Pinpoint the cell where the given text exists, returning its (x, y) midpoint coordinate. 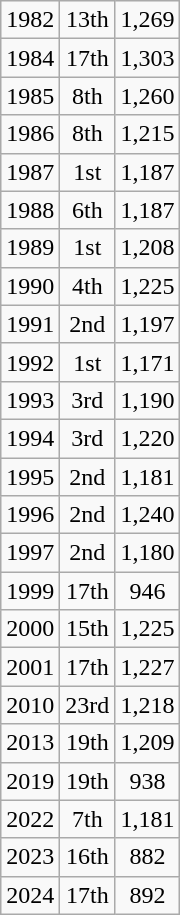
1982 (30, 20)
1,269 (148, 20)
1984 (30, 58)
1,197 (148, 324)
1987 (30, 172)
1,220 (148, 438)
6th (88, 210)
1997 (30, 553)
7th (88, 819)
1988 (30, 210)
1990 (30, 286)
1,303 (148, 58)
1,227 (148, 667)
1999 (30, 591)
1,180 (148, 553)
2013 (30, 743)
1992 (30, 362)
1995 (30, 477)
2010 (30, 705)
892 (148, 895)
1,240 (148, 515)
23rd (88, 705)
1,218 (148, 705)
4th (88, 286)
1994 (30, 438)
1,260 (148, 96)
1989 (30, 248)
13th (88, 20)
1991 (30, 324)
1,171 (148, 362)
16th (88, 857)
1,209 (148, 743)
2000 (30, 629)
1986 (30, 134)
2024 (30, 895)
2022 (30, 819)
2019 (30, 781)
882 (148, 857)
2001 (30, 667)
1,208 (148, 248)
1,190 (148, 400)
15th (88, 629)
2023 (30, 857)
1993 (30, 400)
946 (148, 591)
1996 (30, 515)
1985 (30, 96)
938 (148, 781)
1,215 (148, 134)
